Return (x, y) of the center of cell containing provided text 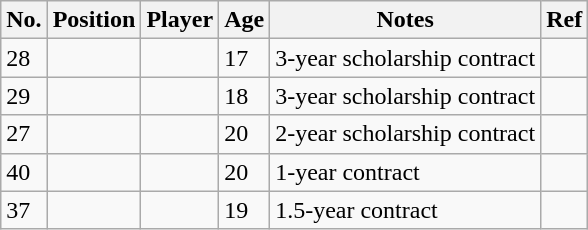
No. (24, 20)
27 (24, 134)
1-year contract (406, 172)
Player (180, 20)
37 (24, 210)
29 (24, 96)
Position (94, 20)
1.5-year contract (406, 210)
2-year scholarship contract (406, 134)
40 (24, 172)
17 (244, 58)
Notes (406, 20)
19 (244, 210)
Ref (564, 20)
28 (24, 58)
18 (244, 96)
Age (244, 20)
